Extract the [X, Y] coordinate from the center of the cell holding the provided text.  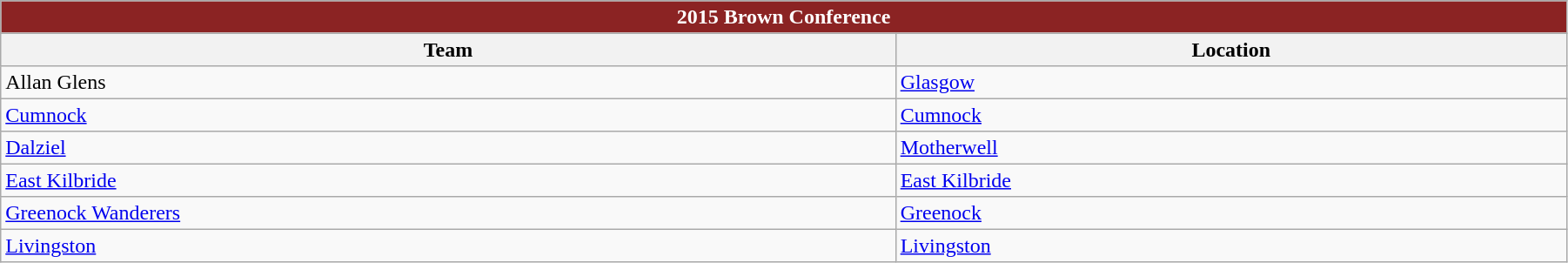
Dalziel [448, 148]
Motherwell [1230, 148]
Allan Glens [448, 82]
2015 Brown Conference [784, 17]
Greenock [1230, 212]
Greenock Wanderers [448, 212]
Location [1230, 49]
Glasgow [1230, 82]
Team [448, 49]
